Find where the given text appears and provide that cell's center as (x, y) coordinate. 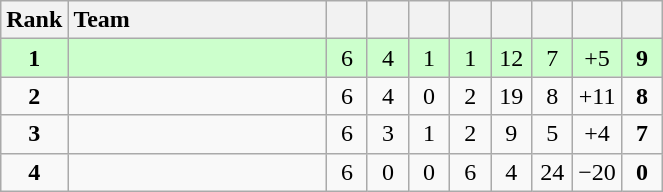
5 (552, 134)
24 (552, 172)
−20 (598, 172)
+4 (598, 134)
+5 (598, 58)
19 (512, 96)
Rank (34, 20)
12 (512, 58)
Team (198, 20)
+11 (598, 96)
